Pinpoint the cell where the given text exists, returning its (X, Y) midpoint coordinate. 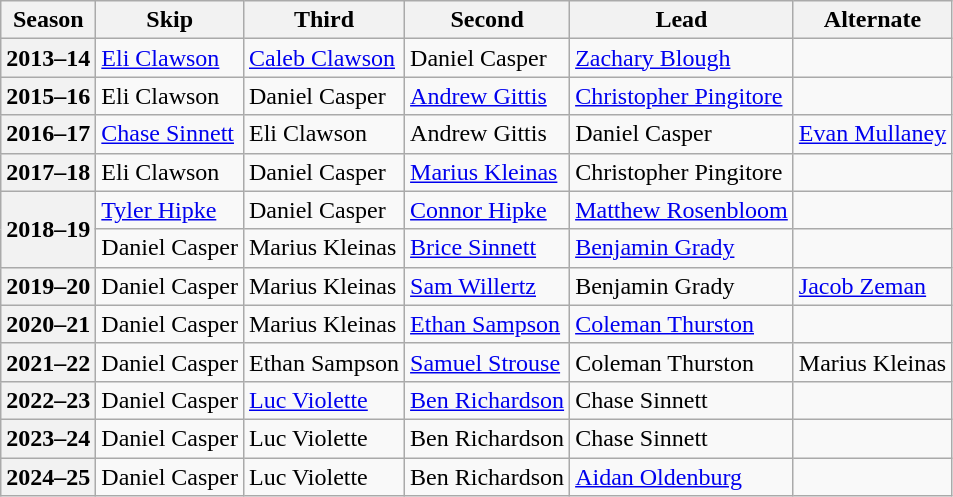
Jacob Zeman (872, 286)
2021–22 (48, 362)
Lead (682, 20)
2016–17 (48, 134)
2022–23 (48, 400)
Evan Mullaney (872, 134)
Skip (170, 20)
2018–19 (48, 229)
Matthew Rosenbloom (682, 210)
2024–25 (48, 477)
Second (488, 20)
Connor Hipke (488, 210)
2023–24 (48, 438)
Third (324, 20)
Caleb Clawson (324, 58)
2015–16 (48, 96)
Alternate (872, 20)
Tyler Hipke (170, 210)
Aidan Oldenburg (682, 477)
Samuel Strouse (488, 362)
2019–20 (48, 286)
Sam Willertz (488, 286)
Zachary Blough (682, 58)
2013–14 (48, 58)
Brice Sinnett (488, 248)
2020–21 (48, 324)
Season (48, 20)
2017–18 (48, 172)
